For the text-containing cell, return its midpoint in [x, y] coordinate format. 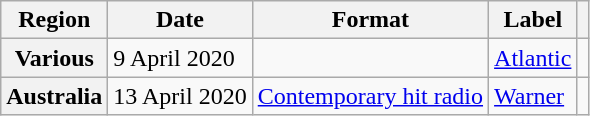
Contemporary hit radio [370, 96]
Atlantic [533, 58]
Various [54, 58]
13 April 2020 [180, 96]
Date [180, 20]
9 April 2020 [180, 58]
Region [54, 20]
Format [370, 20]
Australia [54, 96]
Label [533, 20]
Warner [533, 96]
